Output the (X, Y) coordinate of the center of the cell containing the given text.  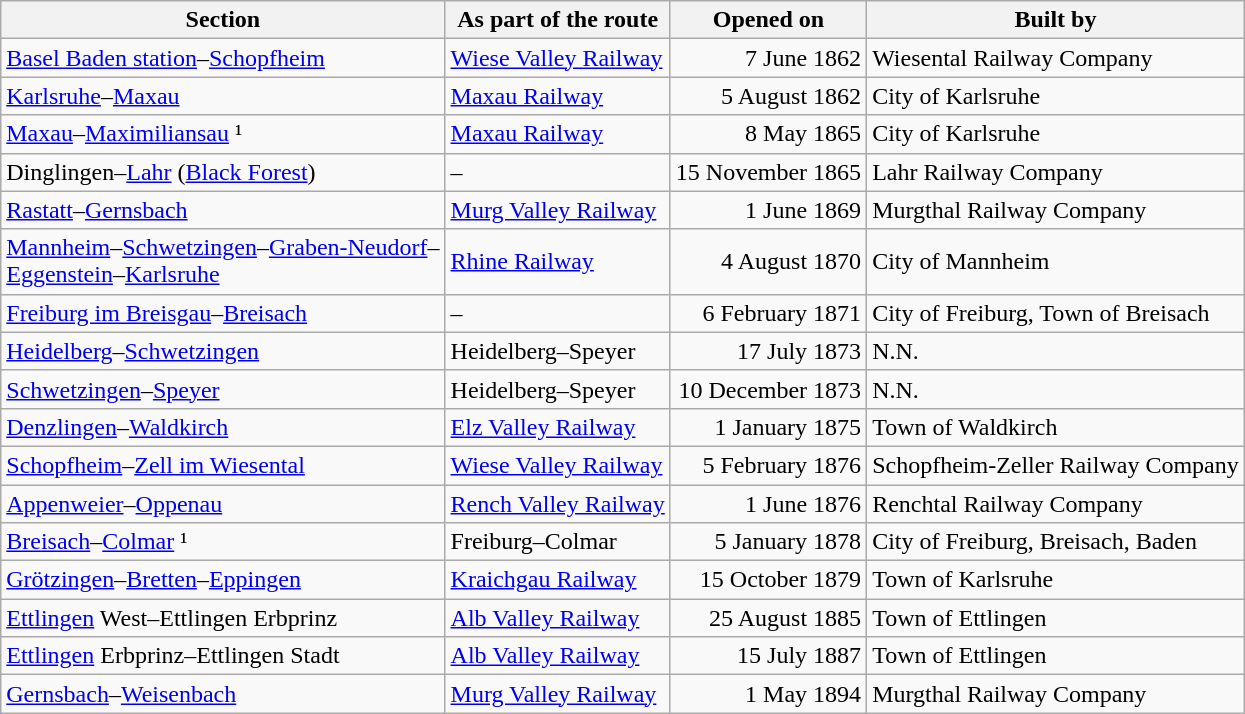
1 June 1869 (768, 210)
As part of the route (558, 20)
5 August 1862 (768, 96)
15 October 1879 (768, 580)
Appenweier–Oppenau (223, 503)
Grötzingen–Bretten–Eppingen (223, 580)
Basel Baden station–Schopfheim (223, 58)
Breisach–Colmar ¹ (223, 542)
Maxau–Maximiliansau ¹ (223, 134)
Elz Valley Railway (558, 427)
1 May 1894 (768, 694)
Kraichgau Railway (558, 580)
Rastatt–Gernsbach (223, 210)
5 February 1876 (768, 465)
1 January 1875 (768, 427)
Town of Waldkirch (1056, 427)
Renchtal Railway Company (1056, 503)
15 July 1887 (768, 656)
17 July 1873 (768, 351)
8 May 1865 (768, 134)
Ettlingen West–Ettlingen Erbprinz (223, 618)
Schopfheim-Zeller Railway Company (1056, 465)
25 August 1885 (768, 618)
Built by (1056, 20)
Dinglingen–Lahr (Black Forest) (223, 172)
Lahr Railway Company (1056, 172)
Mannheim–Schwetzingen–Graben-Neudorf–Eggenstein–Karlsruhe (223, 262)
Heidelberg–Schwetzingen (223, 351)
Wiesental Railway Company (1056, 58)
15 November 1865 (768, 172)
Rhine Railway (558, 262)
City of Mannheim (1056, 262)
Freiburg–Colmar (558, 542)
Town of Karlsruhe (1056, 580)
4 August 1870 (768, 262)
Opened on (768, 20)
1 June 1876 (768, 503)
Denzlingen–Waldkirch (223, 427)
Freiburg im Breisgau–Breisach (223, 313)
10 December 1873 (768, 389)
7 June 1862 (768, 58)
Rench Valley Railway (558, 503)
Schwetzingen–Speyer (223, 389)
5 January 1878 (768, 542)
6 February 1871 (768, 313)
Ettlingen Erbprinz–Ettlingen Stadt (223, 656)
Gernsbach–Weisenbach (223, 694)
City of Freiburg, Town of Breisach (1056, 313)
City of Freiburg, Breisach, Baden (1056, 542)
Schopfheim–Zell im Wiesental (223, 465)
Karlsruhe–Maxau (223, 96)
Section (223, 20)
